Locate the cell with the specified text and output its [X, Y] center coordinate. 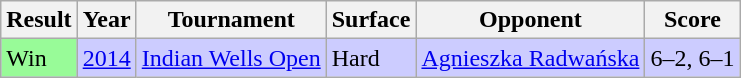
Tournament [231, 20]
Hard [371, 58]
Win [39, 58]
Agnieszka Radwańska [530, 58]
Result [39, 20]
Opponent [530, 20]
Year [106, 20]
2014 [106, 58]
6–2, 6–1 [692, 58]
Indian Wells Open [231, 58]
Score [692, 20]
Surface [371, 20]
